Output the [x, y] coordinate of the center of the cell containing the given text.  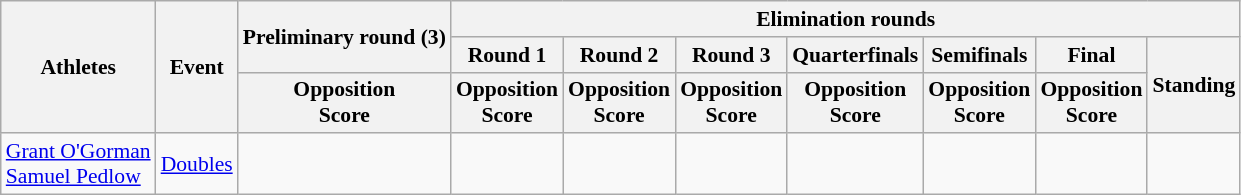
Grant O'Gorman Samuel Pedlow [78, 164]
Final [1091, 55]
Round 3 [731, 55]
Semifinals [979, 55]
Athletes [78, 67]
Round 2 [619, 55]
Quarterfinals [855, 55]
Event [197, 67]
Standing [1194, 86]
Doubles [197, 164]
Round 1 [507, 55]
Preliminary round (3) [344, 36]
Elimination rounds [846, 19]
